Identify which cell holds the provided text, then report its (x, y) central coordinate. 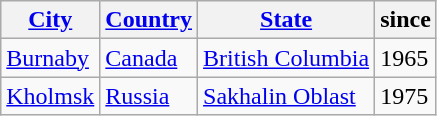
Burnaby (50, 58)
Canada (149, 58)
1965 (406, 58)
since (406, 20)
State (286, 20)
Sakhalin Oblast (286, 96)
City (50, 20)
1975 (406, 96)
British Columbia (286, 58)
Country (149, 20)
Kholmsk (50, 96)
Russia (149, 96)
